Locate the cell with the specified text and output its (x, y) center coordinate. 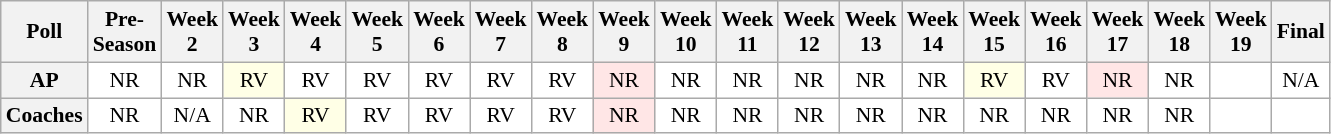
Week15 (994, 32)
Week13 (871, 32)
Week19 (1241, 32)
Week11 (748, 32)
Pre-Season (125, 32)
Week18 (1179, 32)
Week7 (501, 32)
AP (44, 80)
Week16 (1056, 32)
Week9 (624, 32)
Week2 (192, 32)
Poll (44, 32)
Final (1301, 32)
Coaches (44, 116)
Week10 (686, 32)
Week14 (933, 32)
Week8 (562, 32)
Week17 (1118, 32)
Week12 (809, 32)
Week6 (439, 32)
Week3 (254, 32)
Week4 (316, 32)
Week5 (377, 32)
